Search for the cell housing the specified text and yield its (x, y) center coordinate. 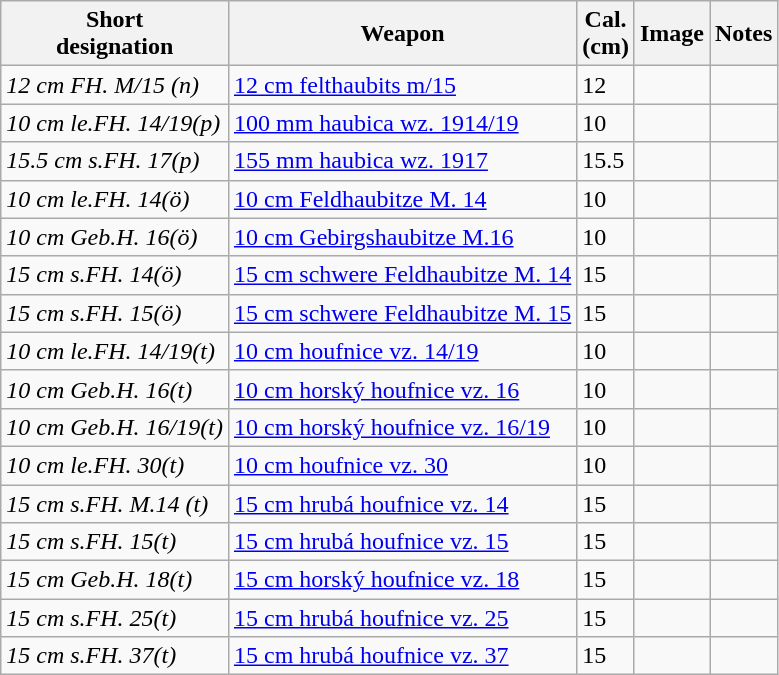
10 cm Gebirgshaubitze M.16 (402, 237)
12 cm felthaubits m/15 (402, 85)
10 cm Geb.H. 16(t) (115, 389)
10 cm le.FH. 30(t) (115, 465)
15 cm s.FH. 37(t) (115, 656)
15 cm horský houfnice vz. 18 (402, 580)
Shortdesignation (115, 34)
15 cm schwere Feldhaubitze M. 15 (402, 313)
15 cm s.FH. 14(ö) (115, 275)
12 cm FH. M/15 (n) (115, 85)
Notes (744, 34)
15 cm schwere Feldhaubitze M. 14 (402, 275)
155 mm haubica wz. 1917 (402, 161)
10 cm houfnice vz. 30 (402, 465)
10 cm Feldhaubitze M. 14 (402, 199)
Weapon (402, 34)
10 cm horský houfnice vz. 16/19 (402, 427)
Image (672, 34)
15 cm s.FH. 15(t) (115, 542)
12 (606, 85)
100 mm haubica wz. 1914/19 (402, 123)
15 cm Geb.H. 18(t) (115, 580)
15 cm hrubá houfnice vz. 14 (402, 503)
10 cm Geb.H. 16(ö) (115, 237)
15.5 cm s.FH. 17(p) (115, 161)
15 cm hrubá houfnice vz. 25 (402, 618)
Cal.(cm) (606, 34)
15.5 (606, 161)
15 cm hrubá houfnice vz. 37 (402, 656)
10 cm le.FH. 14/19(p) (115, 123)
10 cm Geb.H. 16/19(t) (115, 427)
10 cm le.FH. 14(ö) (115, 199)
15 cm s.FH. M.14 (t) (115, 503)
15 cm s.FH. 25(t) (115, 618)
10 cm le.FH. 14/19(t) (115, 351)
15 cm hrubá houfnice vz. 15 (402, 542)
15 cm s.FH. 15(ö) (115, 313)
10 cm houfnice vz. 14/19 (402, 351)
10 cm horský houfnice vz. 16 (402, 389)
